Determine the (x, y) coordinate at the center of the cell enclosing the given text.  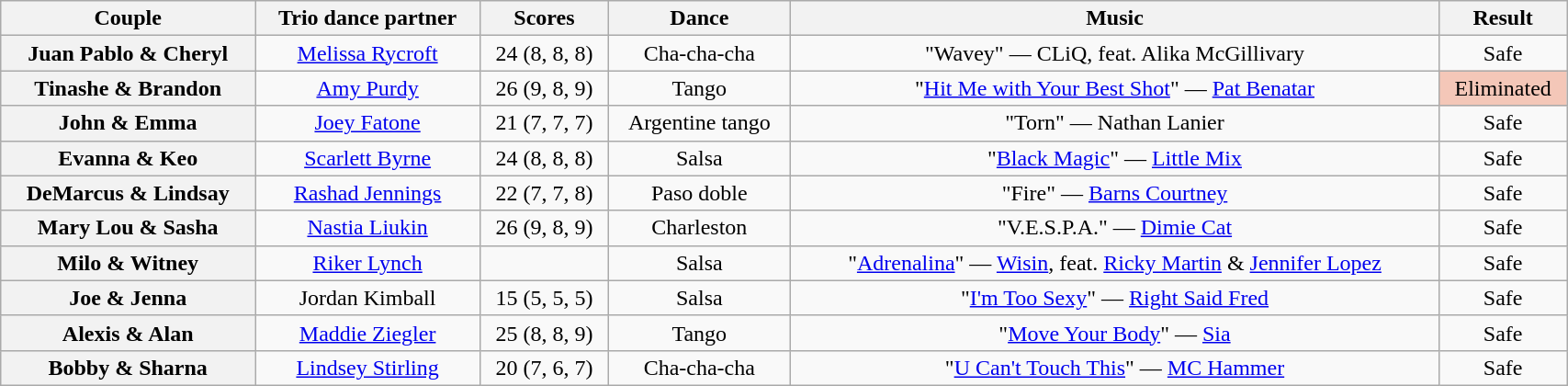
"I'm Too Sexy" — Right Said Fred (1114, 298)
"Wavey" — CLiQ, feat. Alika McGillivary (1114, 53)
Rashad Jennings (367, 193)
Lindsey Stirling (367, 368)
Nastia Liukin (367, 228)
"V.E.S.P.A." — Dimie Cat (1114, 228)
Couple (129, 18)
Milo & Witney (129, 263)
Charleston (699, 228)
25 (8, 8, 9) (545, 333)
"Torn" — Nathan Lanier (1114, 123)
"Black Magic" — Little Mix (1114, 158)
"Adrenalina" — Wisin, feat. Ricky Martin & Jennifer Lopez (1114, 263)
Eliminated (1503, 88)
Maddie Ziegler (367, 333)
Result (1503, 18)
"U Can't Touch This" — MC Hammer (1114, 368)
"Fire" — Barns Courtney (1114, 193)
Paso doble (699, 193)
"Move Your Body" — Sia (1114, 333)
Joey Fatone (367, 123)
Argentine tango (699, 123)
Melissa Rycroft (367, 53)
22 (7, 7, 8) (545, 193)
Riker Lynch (367, 263)
"Hit Me with Your Best Shot" — Pat Benatar (1114, 88)
Tinashe & Brandon (129, 88)
Music (1114, 18)
Scarlett Byrne (367, 158)
Trio dance partner (367, 18)
John & Emma (129, 123)
DeMarcus & Lindsay (129, 193)
Alexis & Alan (129, 333)
21 (7, 7, 7) (545, 123)
Dance (699, 18)
Scores (545, 18)
15 (5, 5, 5) (545, 298)
Amy Purdy (367, 88)
Mary Lou & Sasha (129, 228)
Joe & Jenna (129, 298)
Evanna & Keo (129, 158)
20 (7, 6, 7) (545, 368)
Bobby & Sharna (129, 368)
Jordan Kimball (367, 298)
Juan Pablo & Cheryl (129, 53)
